Locate the cell with the specified text and output its (x, y) center coordinate. 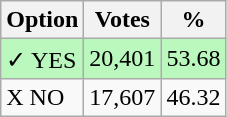
X NO (42, 97)
% (194, 20)
Option (42, 20)
Votes (122, 20)
46.32 (194, 97)
53.68 (194, 59)
✓ YES (42, 59)
17,607 (122, 97)
20,401 (122, 59)
